Locate the cell with the specified text and output its (x, y) center coordinate. 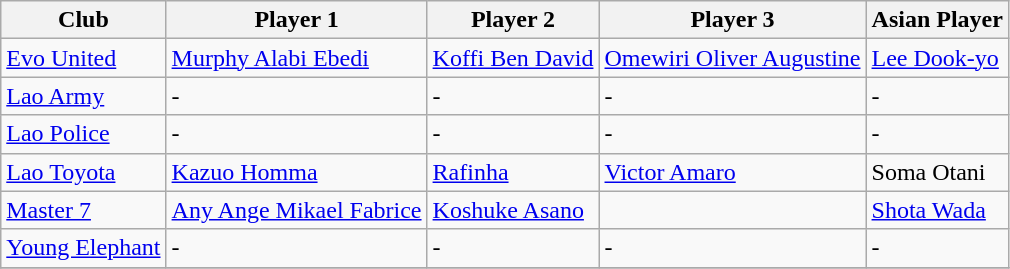
Lao Police (84, 134)
Rafinha (513, 172)
Murphy Alabi Ebedi (296, 58)
Soma Otani (937, 172)
Victor Amaro (732, 172)
Lee Dook-yo (937, 58)
Koffi Ben David (513, 58)
Club (84, 20)
Lao Toyota (84, 172)
Young Elephant (84, 248)
Omewiri Oliver Augustine (732, 58)
Player 3 (732, 20)
Player 1 (296, 20)
Lao Army (84, 96)
Kazuo Homma (296, 172)
Evo United (84, 58)
Koshuke Asano (513, 210)
Player 2 (513, 20)
Shota Wada (937, 210)
Master 7 (84, 210)
Asian Player (937, 20)
Any Ange Mikael Fabrice (296, 210)
